Extract the [x, y] coordinate from the center of the cell holding the provided text.  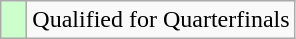
Qualified for Quarterfinals [161, 20]
